For the text-containing cell, return its midpoint in (X, Y) coordinate format. 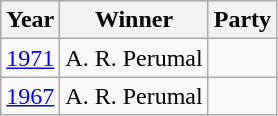
Year (30, 20)
Winner (134, 20)
Party (242, 20)
1967 (30, 96)
1971 (30, 58)
